Locate the cell with the specified text and output its (X, Y) center coordinate. 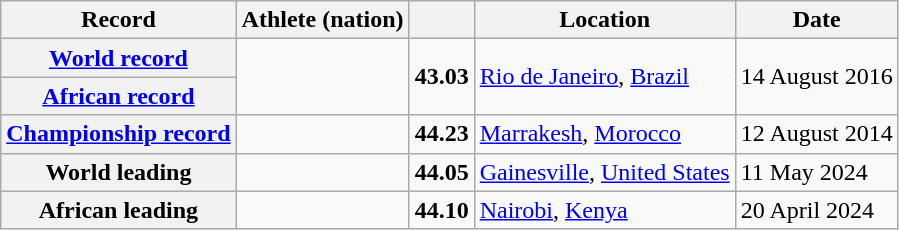
44.05 (442, 172)
20 April 2024 (816, 210)
Championship record (118, 134)
World record (118, 58)
12 August 2014 (816, 134)
43.03 (442, 77)
Gainesville, United States (604, 172)
44.10 (442, 210)
Athlete (nation) (322, 20)
Date (816, 20)
Record (118, 20)
African leading (118, 210)
44.23 (442, 134)
14 August 2016 (816, 77)
Rio de Janeiro, Brazil (604, 77)
World leading (118, 172)
Nairobi, Kenya (604, 210)
11 May 2024 (816, 172)
Location (604, 20)
African record (118, 96)
Marrakesh, Morocco (604, 134)
